Detect which cell encompasses the target text, then output its [x, y] center coordinate. 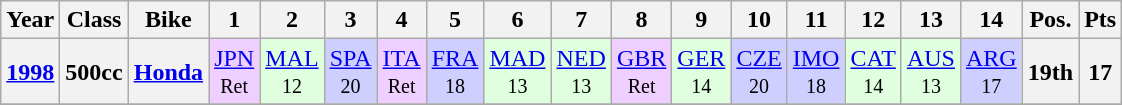
14 [991, 20]
NED13 [581, 72]
11 [816, 20]
Honda [168, 72]
JPNRet [234, 72]
6 [518, 20]
ITARet [402, 72]
GBRRet [641, 72]
AUS13 [930, 72]
IMO18 [816, 72]
Pos. [1050, 20]
ARG17 [991, 72]
CZE20 [759, 72]
Class [94, 20]
SPA20 [350, 72]
17 [1100, 72]
Bike [168, 20]
3 [350, 20]
MAL12 [292, 72]
7 [581, 20]
19th [1050, 72]
1 [234, 20]
13 [930, 20]
2 [292, 20]
8 [641, 20]
1998 [30, 72]
4 [402, 20]
FRA18 [455, 72]
MAD13 [518, 72]
GER14 [702, 72]
5 [455, 20]
CAT14 [873, 72]
12 [873, 20]
Year [30, 20]
500cc [94, 72]
Pts [1100, 20]
9 [702, 20]
10 [759, 20]
